Return (x, y) of the center of cell containing provided text 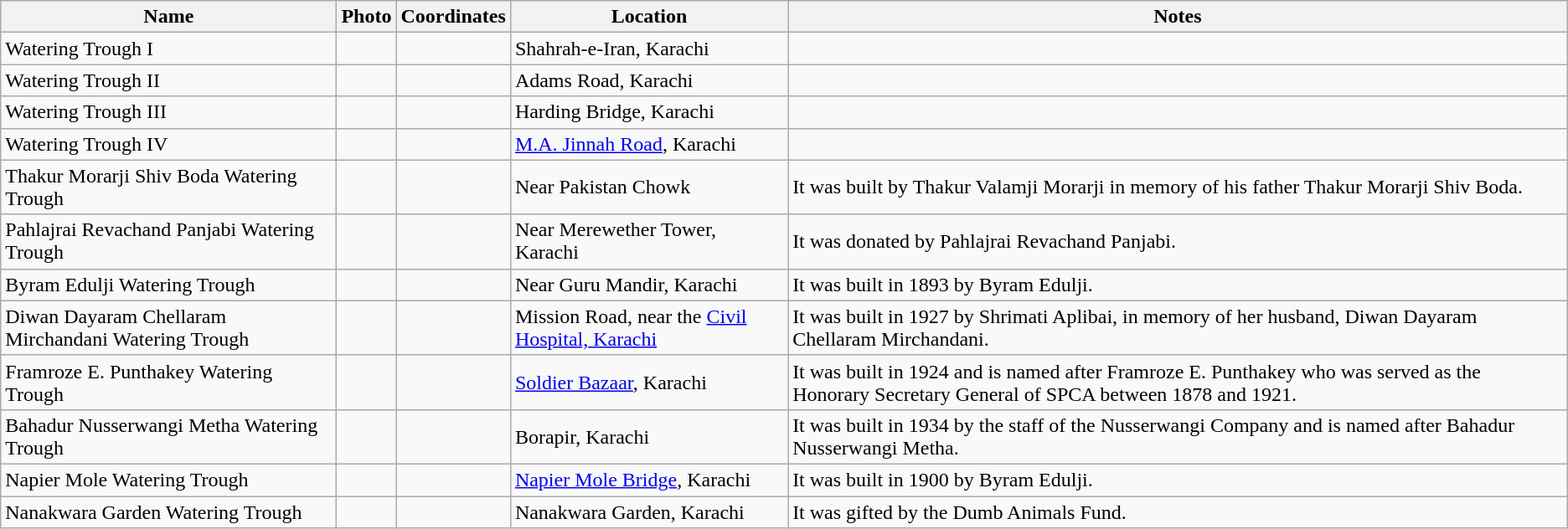
It was gifted by the Dumb Animals Fund. (1178, 511)
Borapir, Karachi (648, 437)
It was built in 1924 and is named after Framroze E. Punthakey who was served as the Honorary Secretary General of SPCA between 1878 and 1921. (1178, 382)
It was built in 1900 by Byram Edulji. (1178, 480)
Watering Trough IV (169, 144)
Adams Road, Karachi (648, 80)
It was built in 1927 by Shrimati Aplibai, in memory of her husband, Diwan Dayaram Chellaram Mirchandani. (1178, 328)
Near Guru Mandir, Karachi (648, 285)
Photo (367, 17)
Soldier Bazaar, Karachi (648, 382)
Mission Road, near the Civil Hospital, Karachi (648, 328)
It was built in 1934 by the staff of the Nusserwangi Company and is named after Bahadur Nusserwangi Metha. (1178, 437)
Near Merewether Tower, Karachi (648, 241)
Napier Mole Watering Trough (169, 480)
Pahlajrai Revachand Panjabi Watering Trough (169, 241)
Napier Mole Bridge, Karachi (648, 480)
Coordinates (453, 17)
Nanakwara Garden, Karachi (648, 511)
Near Pakistan Chowk (648, 187)
Bahadur Nusserwangi Metha Watering Trough (169, 437)
Shahrah-e-Iran, Karachi (648, 49)
Location (648, 17)
Byram Edulji Watering Trough (169, 285)
It was built in 1893 by Byram Edulji. (1178, 285)
Watering Trough I (169, 49)
Watering Trough II (169, 80)
Name (169, 17)
Framroze E. Punthakey Watering Trough (169, 382)
It was donated by Pahlajrai Revachand Panjabi. (1178, 241)
It was built by Thakur Valamji Morarji in memory of his father Thakur Morarji Shiv Boda. (1178, 187)
Watering Trough III (169, 112)
Notes (1178, 17)
Diwan Dayaram Chellaram Mirchandani Watering Trough (169, 328)
Thakur Morarji Shiv Boda Watering Trough (169, 187)
Nanakwara Garden Watering Trough (169, 511)
Harding Bridge, Karachi (648, 112)
M.A. Jinnah Road, Karachi (648, 144)
